Find where the given text appears and provide that cell's center as (x, y) coordinate. 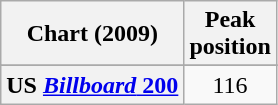
Peakposition (230, 34)
116 (230, 85)
Chart (2009) (92, 34)
US Billboard 200 (92, 85)
